For the text-containing cell, return its midpoint in (X, Y) coordinate format. 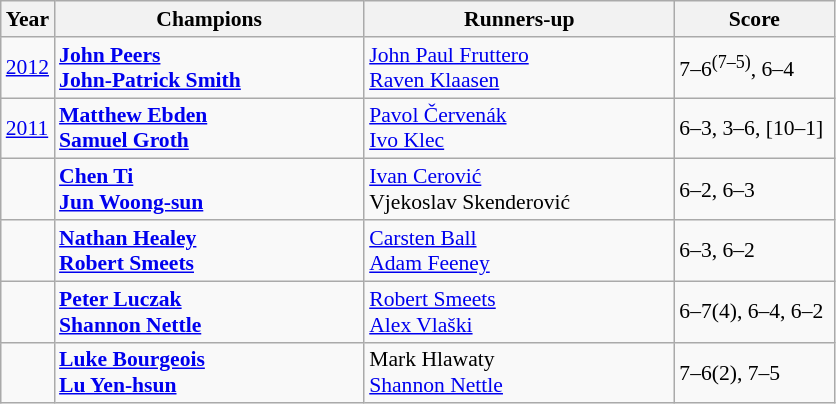
Champions (209, 19)
7–6(2), 7–5 (754, 372)
6–3, 3–6, [10–1] (754, 128)
Robert Smeets Alex Vlaški (519, 312)
6–7(4), 6–4, 6–2 (754, 312)
Ivan Cerović Vjekoslav Skenderović (519, 190)
7–6(7–5), 6–4 (754, 68)
6–2, 6–3 (754, 190)
Chen Ti Jun Woong-sun (209, 190)
Runners-up (519, 19)
Luke Bourgeois Lu Yen-hsun (209, 372)
John Peers John-Patrick Smith (209, 68)
Pavol Červenák Ivo Klec (519, 128)
Matthew Ebden Samuel Groth (209, 128)
Score (754, 19)
Nathan Healey Robert Smeets (209, 250)
Mark Hlawaty Shannon Nettle (519, 372)
John Paul Fruttero Raven Klaasen (519, 68)
Carsten Ball Adam Feeney (519, 250)
2012 (28, 68)
Year (28, 19)
2011 (28, 128)
6–3, 6–2 (754, 250)
Peter Luczak Shannon Nettle (209, 312)
